Pinpoint the cell where the given text exists, returning its (X, Y) midpoint coordinate. 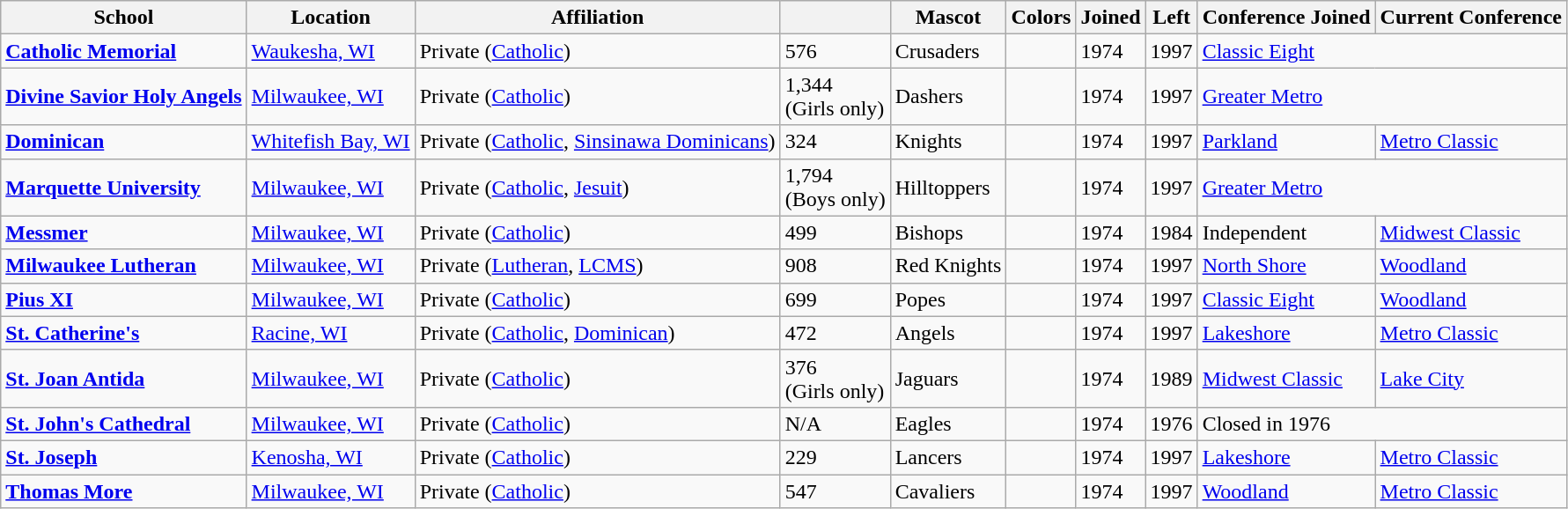
Milwaukee Lutheran (123, 266)
Dominican (123, 142)
Divine Savior Holy Angels (123, 97)
1984 (1171, 232)
Thomas More (123, 491)
699 (835, 299)
Knights (948, 142)
Private (Catholic, Sinsinawa Dominicans) (597, 142)
Joined (1111, 18)
Location (331, 18)
Hilltoppers (948, 187)
Affiliation (597, 18)
Bishops (948, 232)
Private (Catholic, Dominican) (597, 333)
Lake City (1470, 379)
Conference Joined (1286, 18)
Whitefish Bay, WI (331, 142)
St. Catherine's (123, 333)
St. John's Cathedral (123, 424)
Private (Lutheran, LCMS) (597, 266)
Eagles (948, 424)
Independent (1286, 232)
Dashers (948, 97)
1976 (1171, 424)
Private (Catholic, Jesuit) (597, 187)
Messmer (123, 232)
1,794(Boys only) (835, 187)
472 (835, 333)
1989 (1171, 379)
376(Girls only) (835, 379)
N/A (835, 424)
Closed in 1976 (1382, 424)
Racine, WI (331, 333)
Left (1171, 18)
School (123, 18)
Colors (1041, 18)
St. Joan Antida (123, 379)
Lancers (948, 457)
Current Conference (1470, 18)
Pius XI (123, 299)
Popes (948, 299)
Parkland (1286, 142)
324 (835, 142)
Kenosha, WI (331, 457)
Waukesha, WI (331, 51)
Angels (948, 333)
Crusaders (948, 51)
Jaguars (948, 379)
908 (835, 266)
Marquette University (123, 187)
547 (835, 491)
Cavaliers (948, 491)
Mascot (948, 18)
North Shore (1286, 266)
576 (835, 51)
229 (835, 457)
Catholic Memorial (123, 51)
1,344(Girls only) (835, 97)
St. Joseph (123, 457)
499 (835, 232)
Red Knights (948, 266)
